Return (X, Y) of the center of cell containing provided text 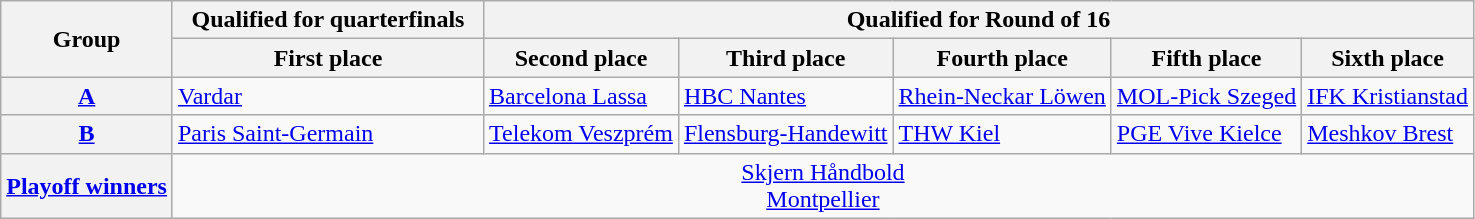
Fifth place (1206, 58)
Telekom Veszprém (582, 134)
B (87, 134)
A (87, 96)
Fourth place (1002, 58)
Qualified for quarterfinals (328, 20)
MOL-Pick Szeged (1206, 96)
Sixth place (1388, 58)
Second place (582, 58)
Meshkov Brest (1388, 134)
Skjern Håndbold Montpellier (822, 186)
Paris Saint-Germain (328, 134)
Playoff winners (87, 186)
First place (328, 58)
HBC Nantes (786, 96)
Barcelona Lassa (582, 96)
Third place (786, 58)
IFK Kristianstad (1388, 96)
Flensburg-Handewitt (786, 134)
Group (87, 39)
PGE Vive Kielce (1206, 134)
Rhein-Neckar Löwen (1002, 96)
Vardar (328, 96)
Qualified for Round of 16 (979, 20)
THW Kiel (1002, 134)
